Return (X, Y) of the center of cell containing provided text 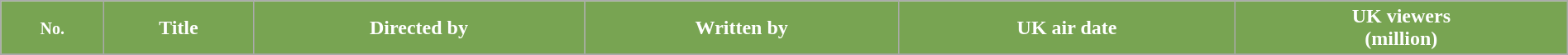
No. (53, 28)
UK viewers(million) (1401, 28)
Written by (742, 28)
Directed by (418, 28)
Title (179, 28)
UK air date (1067, 28)
